Return [x, y] of the center of cell containing provided text 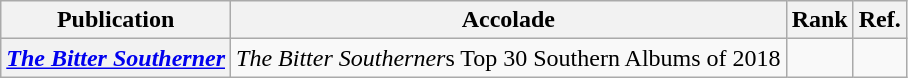
The Bitter Southerners Top 30 Southern Albums of 2018 [509, 58]
The Bitter Southerner [116, 58]
Rank [820, 20]
Accolade [509, 20]
Ref. [880, 20]
Publication [116, 20]
